Return the (X, Y) coordinate for the center point of the cell that contains the specified text.  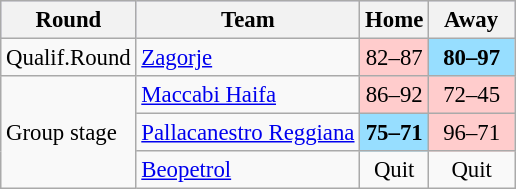
75–71 (394, 133)
Beopetrol (248, 170)
Team (248, 20)
Maccabi Haifa (248, 95)
Pallacanestro Reggiana (248, 133)
96–71 (472, 133)
86–92 (394, 95)
Round (68, 20)
Group stage (68, 132)
Home (394, 20)
80–97 (472, 58)
72–45 (472, 95)
Qualif.Round (68, 58)
82–87 (394, 58)
Away (472, 20)
Zagorje (248, 58)
